Locate the cell with the specified text and output its (X, Y) center coordinate. 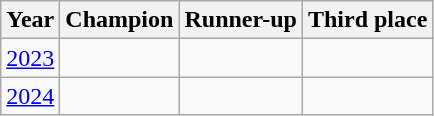
Year (30, 20)
Runner-up (241, 20)
Champion (120, 20)
Third place (367, 20)
2024 (30, 96)
2023 (30, 58)
